For the text-containing cell, return its midpoint in (X, Y) coordinate format. 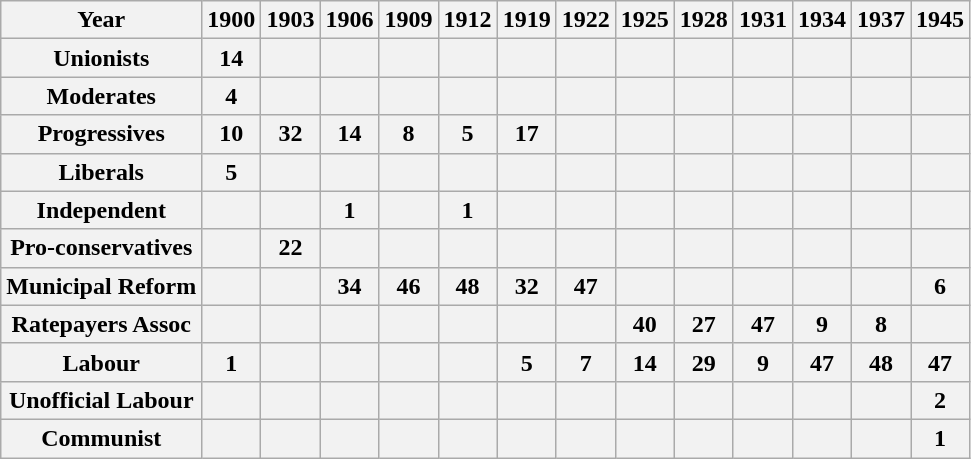
Unionists (102, 58)
Independent (102, 210)
27 (704, 324)
1906 (350, 20)
Unofficial Labour (102, 400)
Pro-conservatives (102, 248)
1934 (822, 20)
1903 (290, 20)
1931 (762, 20)
Year (102, 20)
17 (526, 134)
Progressives (102, 134)
Ratepayers Assoc (102, 324)
1909 (408, 20)
1945 (940, 20)
34 (350, 286)
Communist (102, 438)
7 (586, 362)
Municipal Reform (102, 286)
Liberals (102, 172)
1919 (526, 20)
1900 (232, 20)
22 (290, 248)
2 (940, 400)
1937 (880, 20)
40 (644, 324)
4 (232, 96)
1925 (644, 20)
1922 (586, 20)
29 (704, 362)
Labour (102, 362)
Moderates (102, 96)
1928 (704, 20)
10 (232, 134)
6 (940, 286)
1912 (468, 20)
46 (408, 286)
